Output the [x, y] coordinate of the center of the cell containing the given text.  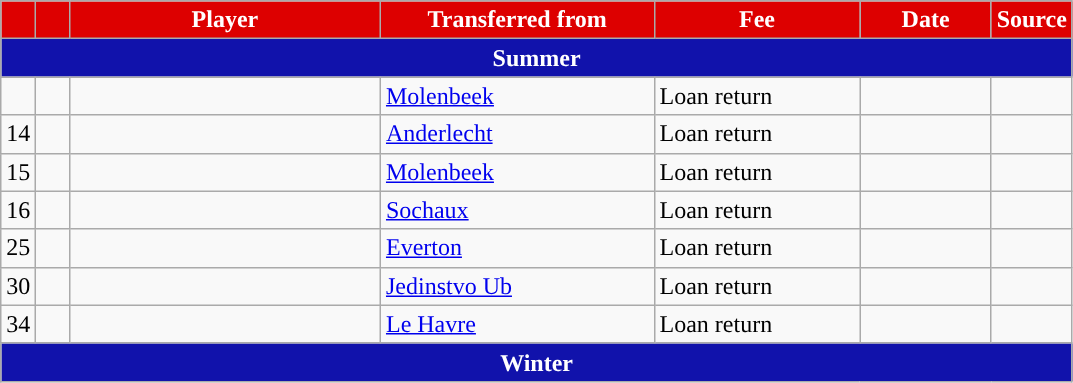
16 [18, 210]
Jedinstvo Ub [517, 286]
Source [1032, 20]
15 [18, 172]
25 [18, 248]
34 [18, 324]
Player [224, 20]
Winter [537, 362]
Sochaux [517, 210]
Everton [517, 248]
14 [18, 134]
Le Havre [517, 324]
Anderlecht [517, 134]
Summer [537, 58]
Fee [757, 20]
30 [18, 286]
Date [926, 20]
Transferred from [517, 20]
